Return [x, y] of the center of cell containing provided text 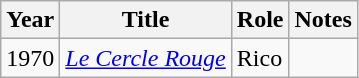
Le Cercle Rouge [146, 58]
1970 [30, 58]
Year [30, 20]
Notes [323, 20]
Title [146, 20]
Rico [260, 58]
Role [260, 20]
